Capture the cell that displays the provided text and extract its [X, Y] central coordinate. 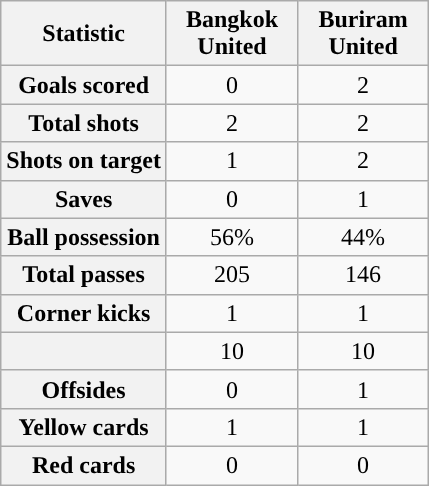
Corner kicks [84, 313]
Bangkok United [232, 34]
44% [364, 237]
205 [232, 275]
Saves [84, 199]
Red cards [84, 465]
Statistic [84, 34]
Offsides [84, 389]
146 [364, 275]
Total shots [84, 123]
Yellow cards [84, 427]
56% [232, 237]
Buriram United [364, 34]
Shots on target [84, 161]
Goals scored [84, 85]
Ball possession [84, 237]
Total passes [84, 275]
